From the cell containing the given text, extract its center point as (x, y) coordinate. 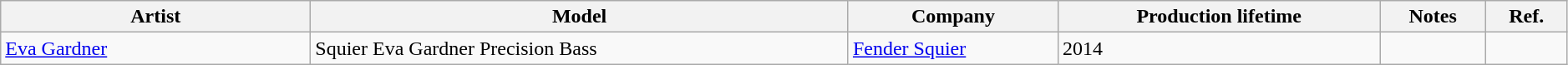
2014 (1218, 48)
Squier Eva Gardner Precision Bass (580, 48)
Ref. (1526, 17)
Notes (1433, 17)
Company (952, 17)
Fender Squier (952, 48)
Model (580, 17)
Artist (155, 17)
Production lifetime (1218, 17)
Eva Gardner (155, 48)
